Extract the (X, Y) coordinate from the center of the cell holding the provided text.  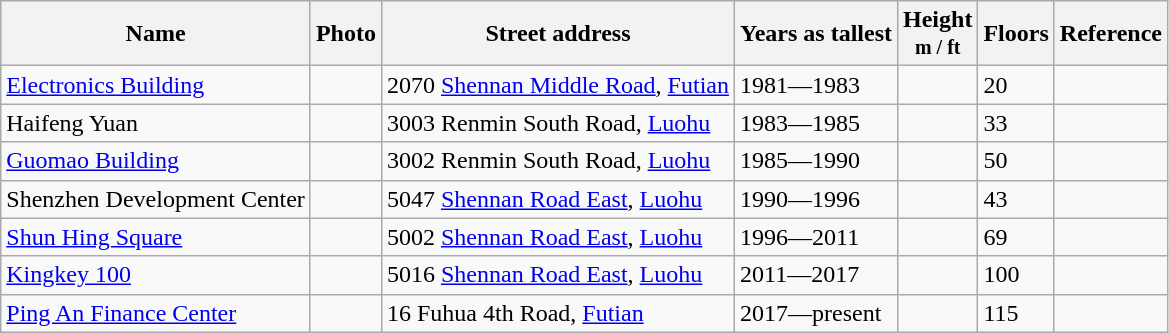
3003 Renmin South Road, Luohu (558, 123)
1983—1985 (816, 123)
Ping An Finance Center (156, 313)
Shenzhen Development Center (156, 199)
16 Fuhua 4th Road, Futian (558, 313)
1985—1990 (816, 161)
43 (1016, 199)
1990—1996 (816, 199)
Haifeng Yuan (156, 123)
1981—1983 (816, 85)
20 (1016, 85)
100 (1016, 275)
Floors (1016, 34)
Guomao Building (156, 161)
Electronics Building (156, 85)
2070 Shennan Middle Road, Futian (558, 85)
Name (156, 34)
Shun Hing Square (156, 237)
5016 Shennan Road East, Luohu (558, 275)
69 (1016, 237)
Heightm / ft (938, 34)
5002 Shennan Road East, Luohu (558, 237)
3002 Renmin South Road, Luohu (558, 161)
2017—present (816, 313)
115 (1016, 313)
Photo (346, 34)
50 (1016, 161)
1996—2011 (816, 237)
Years as tallest (816, 34)
5047 Shennan Road East, Luohu (558, 199)
33 (1016, 123)
Street address (558, 34)
2011—2017 (816, 275)
Reference (1110, 34)
Kingkey 100 (156, 275)
